Locate the cell with the specified text and output its (X, Y) center coordinate. 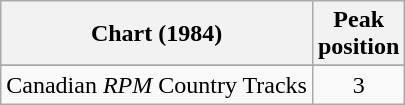
3 (358, 85)
Peakposition (358, 34)
Canadian RPM Country Tracks (157, 85)
Chart (1984) (157, 34)
